Find where the given text appears and provide that cell's center as [x, y] coordinate. 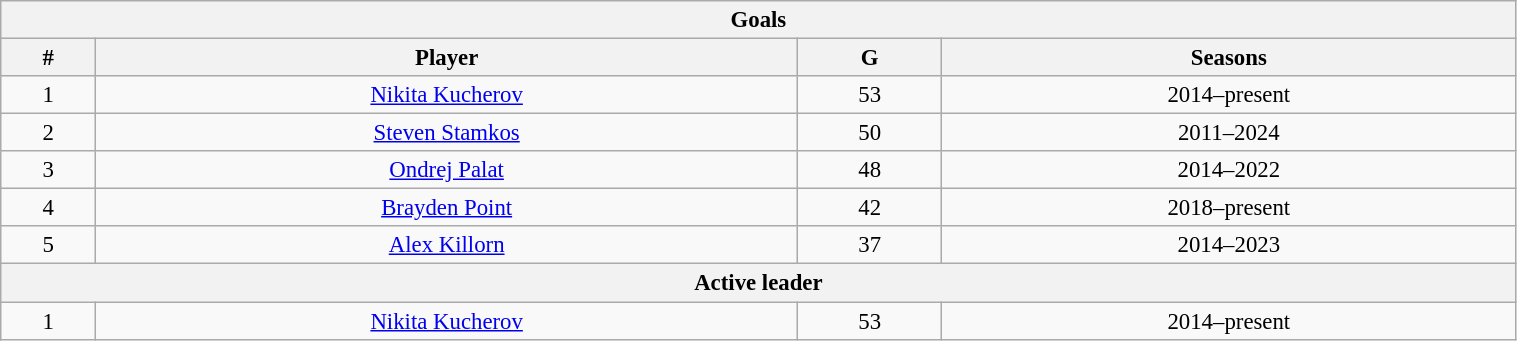
4 [48, 208]
Player [446, 58]
Brayden Point [446, 208]
2011–2024 [1229, 133]
Ondrej Palat [446, 170]
Seasons [1229, 58]
50 [870, 133]
G [870, 58]
Goals [758, 20]
Alex Killorn [446, 245]
Steven Stamkos [446, 133]
3 [48, 170]
2014–2023 [1229, 245]
Active leader [758, 283]
2014–2022 [1229, 170]
42 [870, 208]
5 [48, 245]
# [48, 58]
2018–present [1229, 208]
37 [870, 245]
2 [48, 133]
48 [870, 170]
